Return the [X, Y] coordinate for the center point of the cell that contains the specified text.  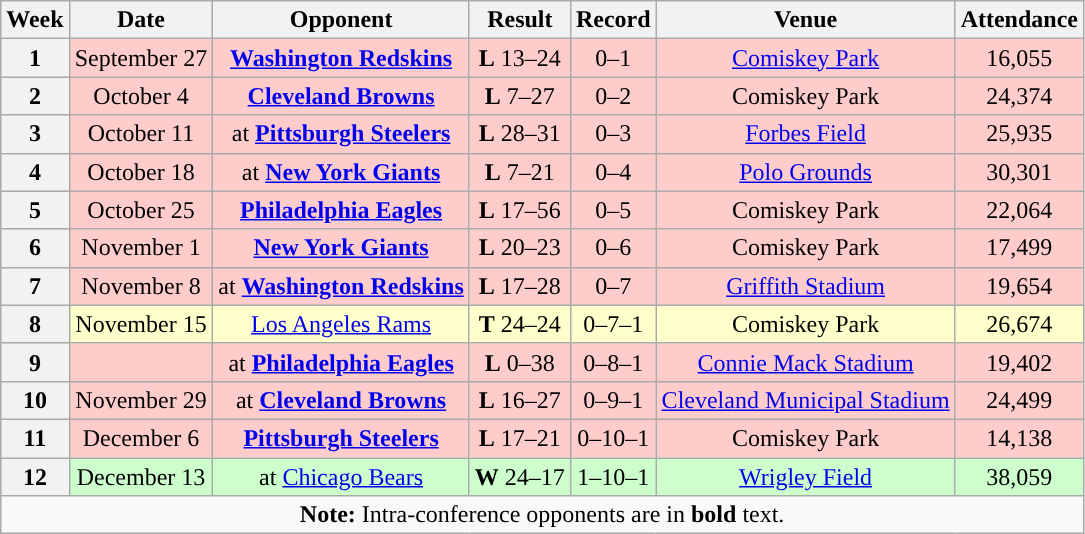
November 8 [141, 286]
16,055 [1019, 58]
24,499 [1019, 400]
Griffith Stadium [806, 286]
Record [613, 20]
19,402 [1019, 362]
at Pittsburgh Steelers [341, 134]
Wrigley Field [806, 477]
8 [35, 324]
L 17–28 [520, 286]
at Washington Redskins [341, 286]
0–5 [613, 210]
38,059 [1019, 477]
0–1 [613, 58]
Date [141, 20]
0–7–1 [613, 324]
New York Giants [341, 248]
1 [35, 58]
October 4 [141, 96]
Los Angeles Rams [341, 324]
24,374 [1019, 96]
3 [35, 134]
November 15 [141, 324]
7 [35, 286]
0–9–1 [613, 400]
October 18 [141, 172]
October 25 [141, 210]
L 13–24 [520, 58]
Polo Grounds [806, 172]
30,301 [1019, 172]
5 [35, 210]
L 16–27 [520, 400]
11 [35, 438]
at Cleveland Browns [341, 400]
L 20–23 [520, 248]
Connie Mack Stadium [806, 362]
Result [520, 20]
Washington Redskins [341, 58]
L 7–27 [520, 96]
at New York Giants [341, 172]
26,674 [1019, 324]
12 [35, 477]
22,064 [1019, 210]
October 11 [141, 134]
L 17–56 [520, 210]
at Chicago Bears [341, 477]
September 27 [141, 58]
4 [35, 172]
Cleveland Browns [341, 96]
Philadelphia Eagles [341, 210]
L 0–38 [520, 362]
25,935 [1019, 134]
19,654 [1019, 286]
17,499 [1019, 248]
L 7–21 [520, 172]
0–7 [613, 286]
L 28–31 [520, 134]
Cleveland Municipal Stadium [806, 400]
14,138 [1019, 438]
November 29 [141, 400]
10 [35, 400]
Attendance [1019, 20]
Venue [806, 20]
0–8–1 [613, 362]
0–10–1 [613, 438]
0–3 [613, 134]
0–6 [613, 248]
Note: Intra-conference opponents are in bold text. [542, 515]
T 24–24 [520, 324]
December 13 [141, 477]
December 6 [141, 438]
2 [35, 96]
Week [35, 20]
L 17–21 [520, 438]
0–4 [613, 172]
W 24–17 [520, 477]
Forbes Field [806, 134]
0–2 [613, 96]
Pittsburgh Steelers [341, 438]
6 [35, 248]
Opponent [341, 20]
9 [35, 362]
November 1 [141, 248]
1–10–1 [613, 477]
at Philadelphia Eagles [341, 362]
